Locate the cell with the specified text and output its (x, y) center coordinate. 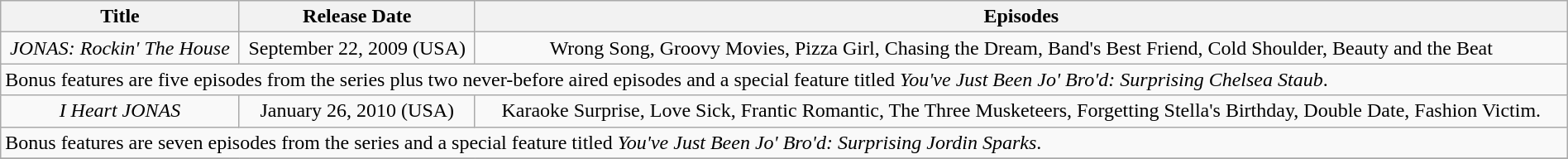
Karaoke Surprise, Love Sick, Frantic Romantic, The Three Musketeers, Forgetting Stella's Birthday, Double Date, Fashion Victim. (1021, 111)
I Heart JONAS (120, 111)
January 26, 2010 (USA) (357, 111)
Bonus features are seven episodes from the series and a special feature titled You've Just Been Jo' Bro'd: Surprising Jordin Sparks. (784, 142)
Title (120, 17)
JONAS: Rockin' The House (120, 48)
Wrong Song, Groovy Movies, Pizza Girl, Chasing the Dream, Band's Best Friend, Cold Shoulder, Beauty and the Beat (1021, 48)
Episodes (1021, 17)
September 22, 2009 (USA) (357, 48)
Release Date (357, 17)
